For the text-containing cell, return its midpoint in (X, Y) coordinate format. 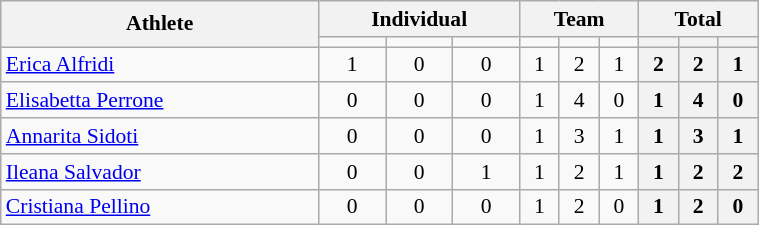
Annarita Sidoti (160, 136)
Ileana Salvador (160, 172)
Total (698, 19)
Erica Alfridi (160, 65)
Elisabetta Perrone (160, 101)
Team (580, 19)
Athlete (160, 24)
Individual (420, 19)
Cristiana Pellino (160, 207)
